Output the [X, Y] coordinate of the center of the cell containing the given text.  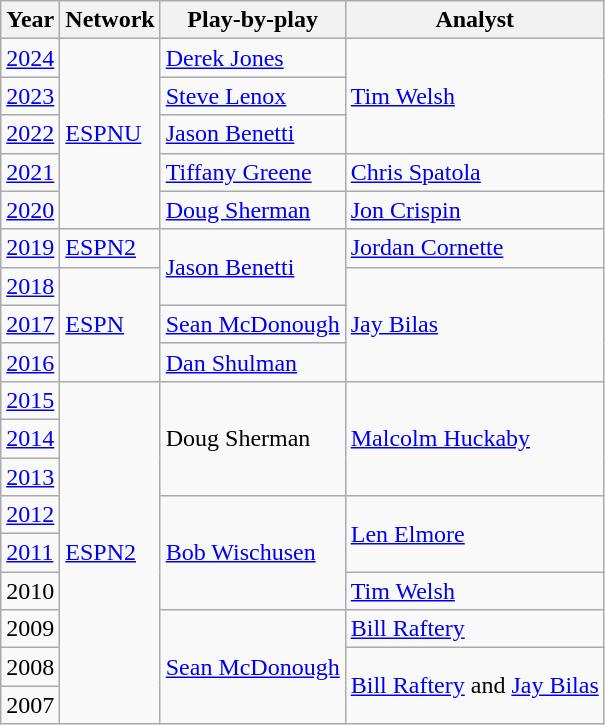
Jay Bilas [474, 324]
Bill Raftery [474, 629]
2022 [30, 134]
2015 [30, 400]
Derek Jones [252, 58]
Tiffany Greene [252, 172]
Year [30, 20]
Play-by-play [252, 20]
2011 [30, 553]
2017 [30, 324]
ESPN [110, 324]
Dan Shulman [252, 362]
2010 [30, 591]
2024 [30, 58]
2014 [30, 438]
2012 [30, 515]
2016 [30, 362]
2009 [30, 629]
2023 [30, 96]
2021 [30, 172]
Len Elmore [474, 534]
2008 [30, 667]
ESPNU [110, 134]
2007 [30, 705]
2020 [30, 210]
Jon Crispin [474, 210]
Malcolm Huckaby [474, 438]
2018 [30, 286]
Steve Lenox [252, 96]
Bill Raftery and Jay Bilas [474, 686]
2019 [30, 248]
Chris Spatola [474, 172]
Bob Wischusen [252, 553]
Jordan Cornette [474, 248]
Network [110, 20]
2013 [30, 477]
Analyst [474, 20]
